Scan for the cell matching the given text and deliver its (X, Y) coordinate at center. 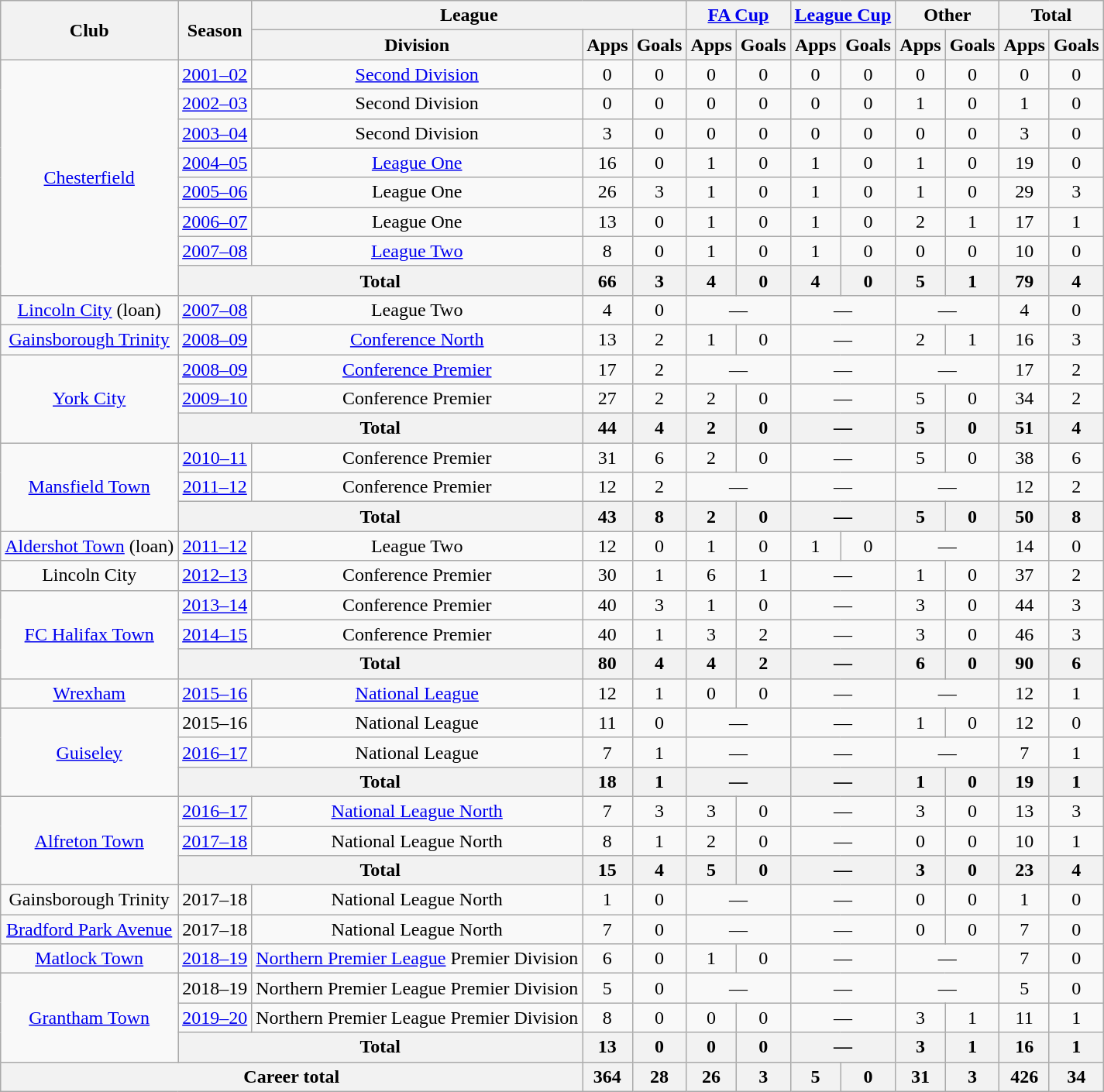
30 (607, 575)
50 (1024, 517)
364 (607, 1077)
Season (215, 30)
90 (1024, 664)
Club (90, 30)
2006–07 (215, 221)
23 (1024, 871)
Alfreton Town (90, 840)
29 (1024, 192)
Lincoln City (90, 575)
426 (1024, 1077)
Chesterfield (90, 177)
Matlock Town (90, 959)
FC Halifax Town (90, 634)
Career total (291, 1077)
18 (607, 781)
43 (607, 517)
46 (1024, 634)
Wrexham (90, 693)
Guiseley (90, 752)
37 (1024, 575)
Other (948, 15)
27 (607, 399)
2010–11 (215, 458)
Aldershot Town (loan) (90, 546)
Bradford Park Avenue (90, 929)
2004–05 (215, 163)
14 (1024, 546)
York City (90, 399)
2003–04 (215, 133)
League (469, 15)
2002–03 (215, 104)
FA Cup (738, 15)
66 (607, 280)
Grantham Town (90, 1018)
2001–02 (215, 74)
15 (607, 871)
Conference North (417, 339)
2005–06 (215, 192)
Mansfield Town (90, 487)
2013–14 (215, 605)
Lincoln City (loan) (90, 310)
Division (417, 45)
79 (1024, 280)
51 (1024, 428)
2012–13 (215, 575)
80 (607, 664)
2014–15 (215, 634)
2019–20 (215, 1018)
28 (659, 1077)
League Cup (843, 15)
2009–10 (215, 399)
38 (1024, 458)
